From the cell containing the given text, extract its center point as [x, y] coordinate. 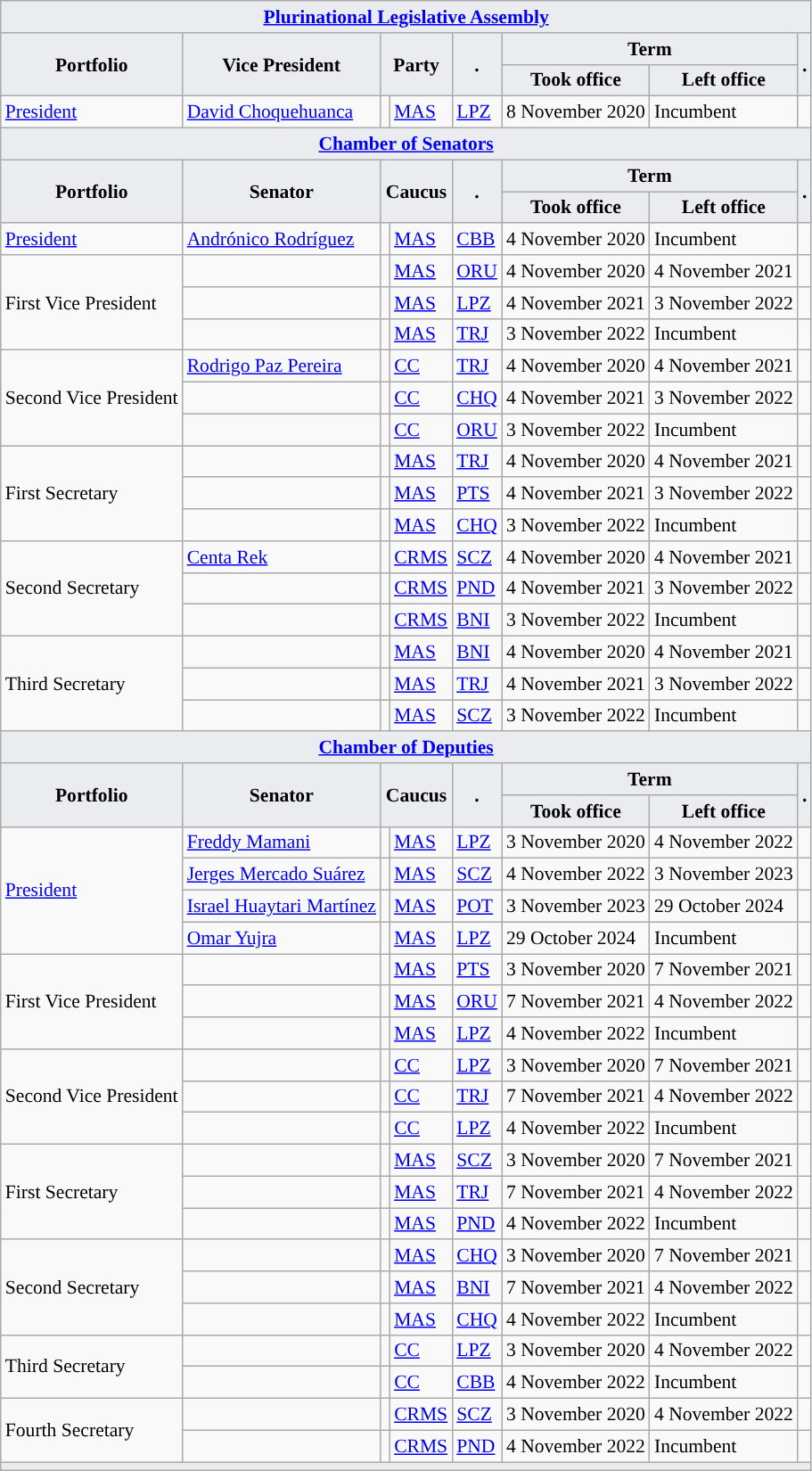
8 November 2020 [576, 112]
Chamber of Deputies [406, 748]
POT [477, 907]
Plurinational Legislative Assembly [406, 17]
Israel Huaytari Martínez [282, 907]
Chamber of Senators [406, 144]
Party [416, 64]
Rodrigo Paz Pereira [282, 366]
Omar Yujra [282, 938]
David Choquehuanca [282, 112]
Centa Rek [282, 557]
Freddy Mamani [282, 842]
Vice President [282, 64]
Fourth Secretary [92, 1430]
Andrónico Rodríguez [282, 240]
Jerges Mercado Suárez [282, 875]
